Detect which cell encompasses the target text, then output its (X, Y) center coordinate. 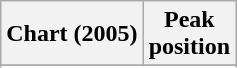
Peakposition (189, 34)
Chart (2005) (72, 34)
